For the text-containing cell, return its midpoint in [X, Y] coordinate format. 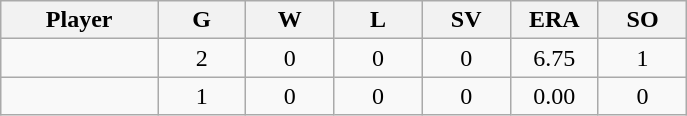
Player [80, 20]
0.00 [554, 96]
G [202, 20]
SV [466, 20]
6.75 [554, 58]
2 [202, 58]
ERA [554, 20]
W [290, 20]
SO [642, 20]
L [378, 20]
